Provide the (x, y) coordinate of the cell's center where the given text is located.  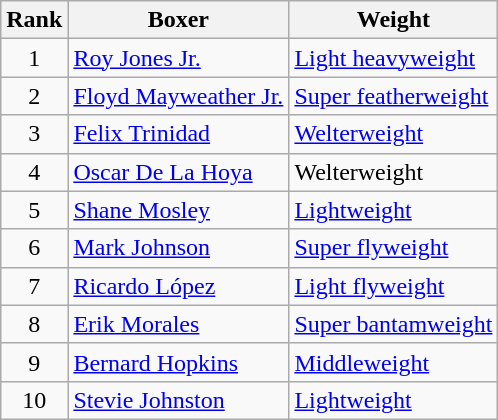
Light heavyweight (394, 58)
Felix Trinidad (178, 134)
Super flyweight (394, 248)
Light flyweight (394, 286)
5 (34, 210)
Super featherweight (394, 96)
2 (34, 96)
Middleweight (394, 362)
Erik Morales (178, 324)
Weight (394, 20)
9 (34, 362)
Boxer (178, 20)
Shane Mosley (178, 210)
6 (34, 248)
Bernard Hopkins (178, 362)
Rank (34, 20)
Super bantamweight (394, 324)
Mark Johnson (178, 248)
3 (34, 134)
Ricardo López (178, 286)
Oscar De La Hoya (178, 172)
Floyd Mayweather Jr. (178, 96)
1 (34, 58)
Roy Jones Jr. (178, 58)
8 (34, 324)
10 (34, 400)
Stevie Johnston (178, 400)
4 (34, 172)
7 (34, 286)
